Return the [x, y] coordinate for the center point of the cell that contains the specified text.  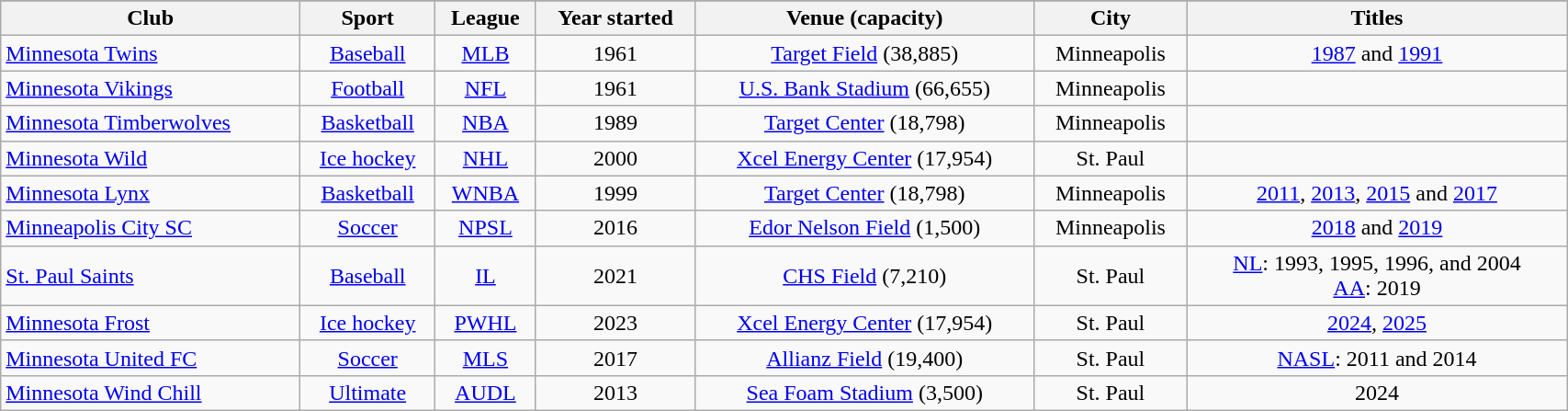
1987 and 1991 [1376, 53]
Sport [367, 18]
AUDL [485, 393]
U.S. Bank Stadium (66,655) [864, 88]
Edor Nelson Field (1,500) [864, 228]
CHS Field (7,210) [864, 276]
WNBA [485, 193]
2016 [615, 228]
PWHL [485, 323]
City [1110, 18]
Minnesota Wild [151, 158]
Ultimate [367, 393]
Minnesota United FC [151, 358]
NASL: 2011 and 2014 [1376, 358]
St. Paul Saints [151, 276]
Minnesota Vikings [151, 88]
2021 [615, 276]
2011, 2013, 2015 and 2017 [1376, 193]
Minnesota Frost [151, 323]
Minnesota Timberwolves [151, 123]
Venue (capacity) [864, 18]
Minneapolis City SC [151, 228]
IL [485, 276]
Allianz Field (19,400) [864, 358]
Minnesota Lynx [151, 193]
Club [151, 18]
Titles [1376, 18]
Minnesota Wind Chill [151, 393]
NL: 1993, 1995, 1996, and 2004AA: 2019 [1376, 276]
League [485, 18]
MLS [485, 358]
Football [367, 88]
Sea Foam Stadium (3,500) [864, 393]
2000 [615, 158]
NHL [485, 158]
2018 and 2019 [1376, 228]
1999 [615, 193]
2024 [1376, 393]
Year started [615, 18]
NBA [485, 123]
NFL [485, 88]
NPSL [485, 228]
2024, 2025 [1376, 323]
Minnesota Twins [151, 53]
2023 [615, 323]
MLB [485, 53]
2017 [615, 358]
Target Field (38,885) [864, 53]
1989 [615, 123]
2013 [615, 393]
